Return the (x, y) coordinate for the center point of the cell that contains the specified text.  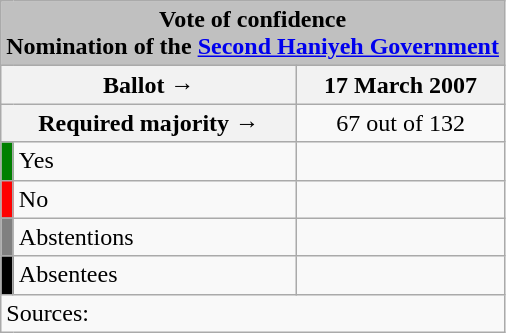
Vote of confidenceNomination of the Second Haniyeh Government (253, 34)
67 out of 132 (401, 123)
Absentees (154, 275)
Abstentions (154, 237)
Yes (154, 161)
Sources: (253, 313)
17 March 2007 (401, 85)
Required majority → (149, 123)
No (154, 199)
Ballot → (149, 85)
